From the cell containing the given text, extract its center point as (X, Y) coordinate. 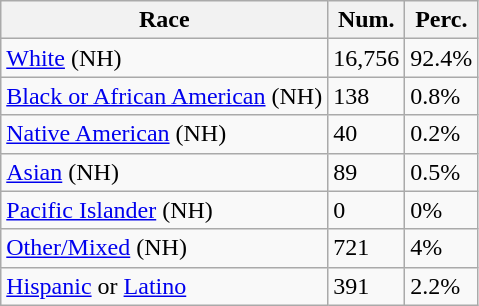
0.2% (442, 134)
Other/Mixed (NH) (164, 248)
Race (164, 20)
92.4% (442, 58)
Asian (NH) (164, 172)
4% (442, 248)
Native American (NH) (164, 134)
0 (366, 210)
721 (366, 248)
Black or African American (NH) (164, 96)
0.5% (442, 172)
0% (442, 210)
White (NH) (164, 58)
Pacific Islander (NH) (164, 210)
16,756 (366, 58)
Num. (366, 20)
2.2% (442, 286)
40 (366, 134)
Hispanic or Latino (164, 286)
Perc. (442, 20)
0.8% (442, 96)
138 (366, 96)
391 (366, 286)
89 (366, 172)
